From the cell containing the given text, extract its center point as [X, Y] coordinate. 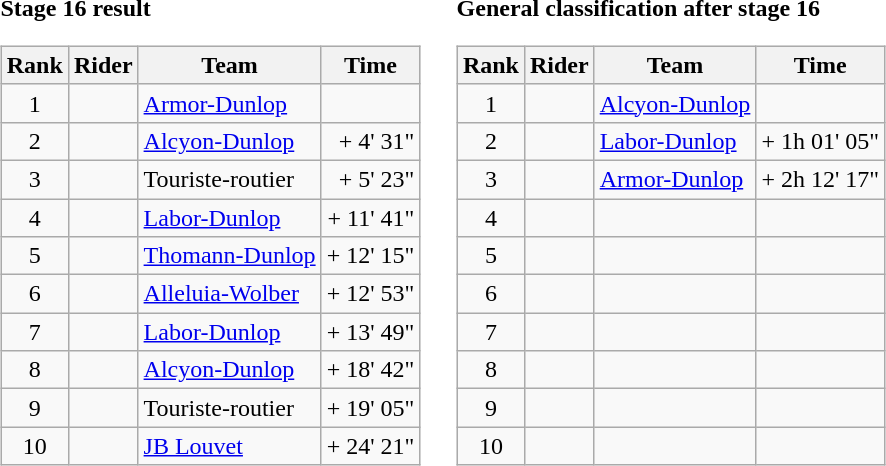
+ 19' 05" [370, 408]
+ 18' 42" [370, 370]
+ 12' 15" [370, 256]
+ 12' 53" [370, 294]
+ 24' 21" [370, 446]
JB Louvet [230, 446]
Alleluia-Wolber [230, 294]
Thomann-Dunlop [230, 256]
+ 2h 12' 17" [820, 179]
+ 11' 41" [370, 217]
+ 4' 31" [370, 141]
+ 1h 01' 05" [820, 141]
+ 13' 49" [370, 332]
+ 5' 23" [370, 179]
